Return the (x, y) coordinate for the center point of the cell that contains the specified text.  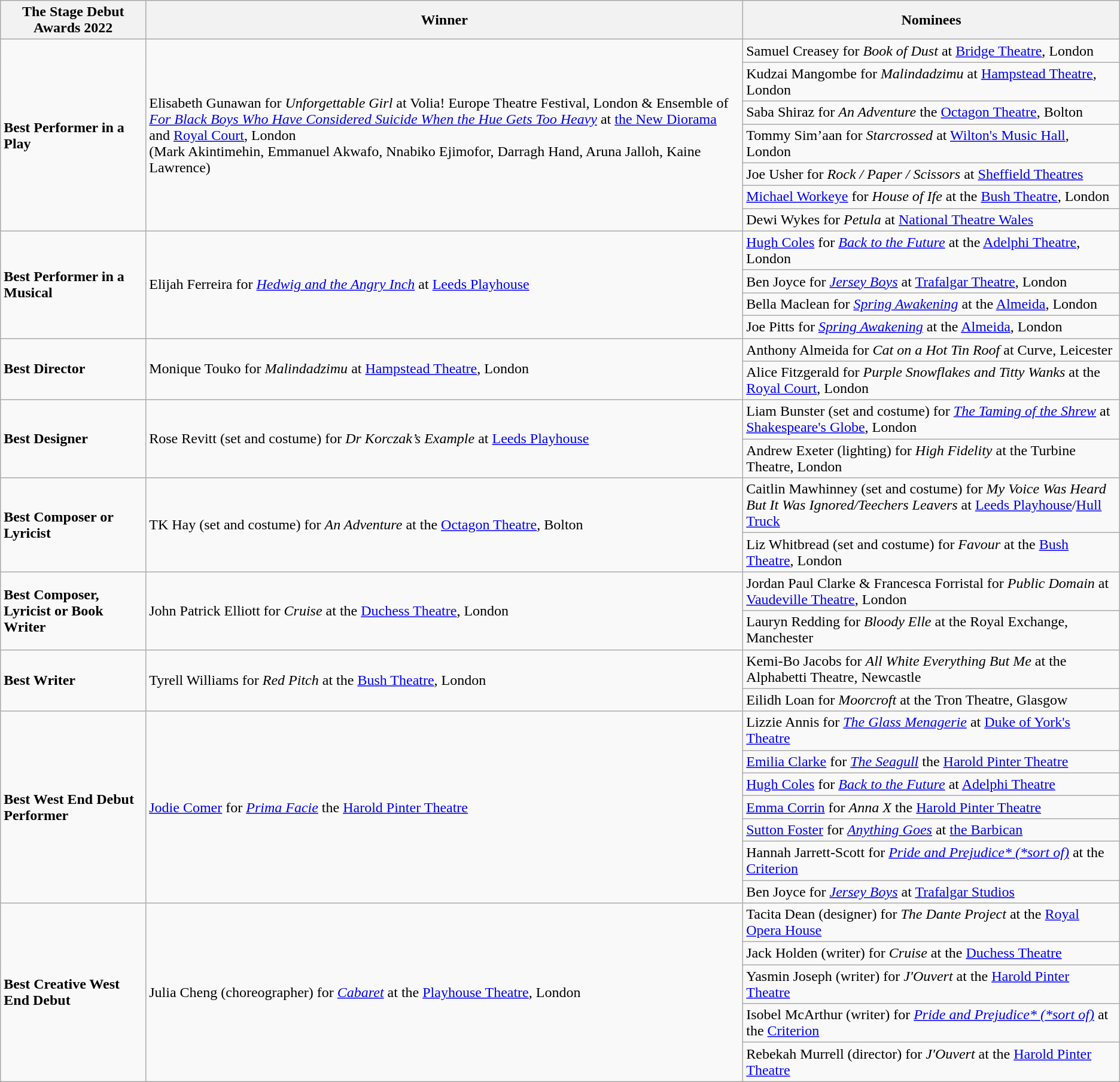
Rebekah Murrell (director) for J'Ouvert at the Harold Pinter Theatre (932, 1062)
Saba Shiraz for An Adventure the Octagon Theatre, Bolton (932, 112)
Rose Revitt (set and costume) for Dr Korczak’s Example at Leeds Playhouse (445, 439)
Hugh Coles for Back to the Future at the Adelphi Theatre, London (932, 250)
Jordan Paul Clarke & Francesca Forristal for Public Domain at Vaudeville Theatre, London (932, 591)
Jack Holden (writer) for Cruise at the Duchess Theatre (932, 953)
Isobel McArthur (writer) for Pride and Prejudice* (*sort of) at the Criterion (932, 1023)
Tacita Dean (designer) for The Dante Project at the Royal Opera House (932, 922)
Yasmin Joseph (writer) for J'Ouvert at the Harold Pinter Theatre (932, 985)
Best Performer in a Play (73, 135)
Dewi Wykes for Petula at National Theatre Wales (932, 220)
Emma Corrin for Anna X the Harold Pinter Theatre (932, 807)
Emilia Clarke for The Seagull the Harold Pinter Theatre (932, 761)
Elijah Ferreira for Hedwig and the Angry Inch at Leeds Playhouse (445, 285)
Anthony Almeida for Cat on a Hot Tin Roof at Curve, Leicester (932, 350)
Hugh Coles for Back to the Future at Adelphi Theatre (932, 784)
Liz Whitbread (set and costume) for Favour at the Bush Theatre, London (932, 553)
Nominees (932, 20)
Liam Bunster (set and costume) for The Taming of the Shrew at Shakespeare's Globe, London (932, 420)
Jodie Comer for Prima Facie the Harold Pinter Theatre (445, 807)
Michael Workeye for House of Ife at the Bush Theatre, London (932, 197)
Ben Joyce for Jersey Boys at Trafalgar Studios (932, 892)
Andrew Exeter (lighting) for High Fidelity at the Turbine Theatre, London (932, 458)
Monique Touko for Malindadzimu at Hampstead Theatre, London (445, 370)
Caitlin Mawhinney (set and costume) for My Voice Was Heard But It Was Ignored/Teechers Leavers at Leeds Playhouse/Hull Truck (932, 505)
Hannah Jarrett-Scott for Pride and Prejudice* (*sort of) at the Criterion (932, 860)
Joe Pitts for Spring Awakening at the Almeida, London (932, 327)
Best West End Debut Performer (73, 807)
Lizzie Annis for The Glass Menagerie at Duke of York's Theatre (932, 731)
Julia Cheng (choreographer) for Cabaret at the Playhouse Theatre, London (445, 992)
Joe Usher for Rock / Paper / Scissors at Sheffield Theatres (932, 174)
TK Hay (set and costume) for An Adventure at the Octagon Theatre, Bolton (445, 525)
Ben Joyce for Jersey Boys at Trafalgar Theatre, London (932, 281)
Eilidh Loan for Moorcroft at the Tron Theatre, Glasgow (932, 700)
Sutton Foster for Anything Goes at the Barbican (932, 830)
Samuel Creasey for Book of Dust at Bridge Theatre, London (932, 51)
Best Designer (73, 439)
Best Composer, Lyricist or Book Writer (73, 611)
Kemi-Bo Jacobs for All White Everything But Me at the Alphabetti Theatre, Newcastle (932, 669)
Best Performer in a Musical (73, 285)
Best Composer or Lyricist (73, 525)
Alice Fitzgerald for Purple Snowflakes and Titty Wanks at the Royal Court, London (932, 380)
Bella Maclean for Spring Awakening at the Almeida, London (932, 304)
Tyrell Williams for Red Pitch at the Bush Theatre, London (445, 681)
Lauryn Redding for Bloody Elle at the Royal Exchange, Manchester (932, 630)
Kudzai Mangombe for Malindadzimu at Hampstead Theatre, London (932, 81)
Best Director (73, 370)
Tommy Sim’aan for Starcrossed at Wilton's Music Hall, London (932, 144)
Best Creative West End Debut (73, 992)
Best Writer (73, 681)
Winner (445, 20)
John Patrick Elliott for Cruise at the Duchess Theatre, London (445, 611)
The Stage Debut Awards 2022 (73, 20)
